Find where the given text appears and provide that cell's center as (x, y) coordinate. 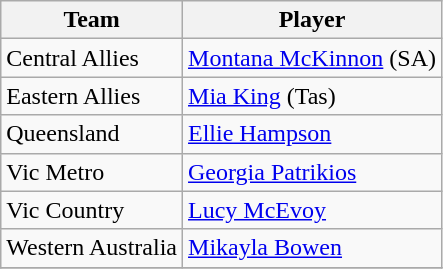
Mia King (Tas) (312, 96)
Player (312, 20)
Vic Country (92, 210)
Ellie Hampson (312, 134)
Team (92, 20)
Montana McKinnon (SA) (312, 58)
Central Allies (92, 58)
Vic Metro (92, 172)
Western Australia (92, 248)
Mikayla Bowen (312, 248)
Georgia Patrikios (312, 172)
Lucy McEvoy (312, 210)
Eastern Allies (92, 96)
Queensland (92, 134)
